Pinpoint the cell where the given text exists, returning its [x, y] midpoint coordinate. 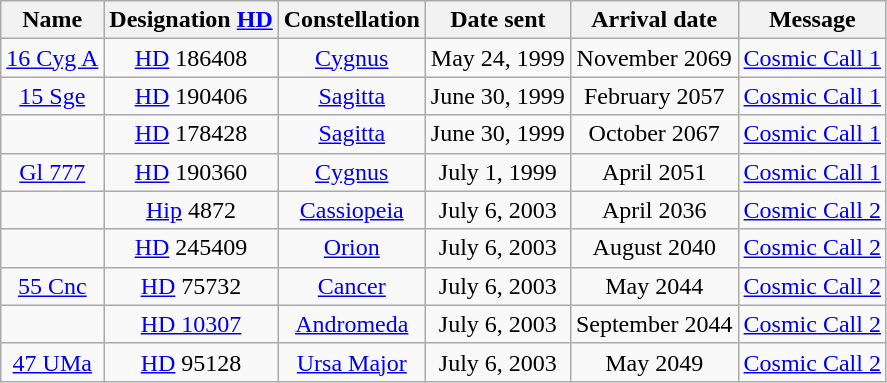
Cassiopeia [352, 210]
HD 190360 [191, 172]
HD 245409 [191, 248]
February 2057 [654, 96]
August 2040 [654, 248]
47 UMa [52, 362]
Ursa Major [352, 362]
May 24, 1999 [498, 58]
July 1, 1999 [498, 172]
Hip 4872 [191, 210]
April 2051 [654, 172]
Gl 777 [52, 172]
Message [812, 20]
15 Sge [52, 96]
October 2067 [654, 134]
November 2069 [654, 58]
HD 186408 [191, 58]
September 2044 [654, 324]
Arrival date [654, 20]
Cancer [352, 286]
HD 75732 [191, 286]
Date sent [498, 20]
HD 10307 [191, 324]
HD 190406 [191, 96]
Name [52, 20]
April 2036 [654, 210]
16 Cyg A [52, 58]
Constellation [352, 20]
May 2044 [654, 286]
Andromeda [352, 324]
Designation HD [191, 20]
55 Cnc [52, 286]
Orion [352, 248]
HD 178428 [191, 134]
May 2049 [654, 362]
HD 95128 [191, 362]
